Find where the given text appears and provide that cell's center as (X, Y) coordinate. 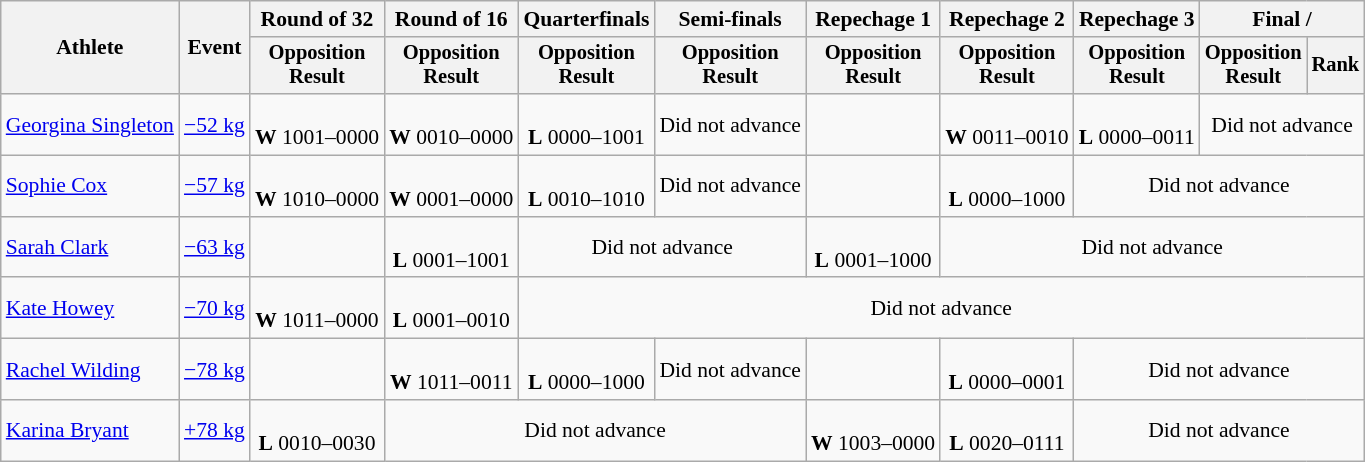
W 1011–0011 (451, 370)
Repechage 2 (1006, 19)
Round of 16 (451, 19)
L 0001–1001 (451, 248)
W 1003–0000 (873, 430)
−78 kg (214, 370)
Quarterfinals (586, 19)
Repechage 3 (1137, 19)
W 1011–0000 (317, 308)
Sarah Clark (90, 248)
−63 kg (214, 248)
Sophie Cox (90, 186)
W 0010–0000 (451, 124)
Georgina Singleton (90, 124)
W 0001–0000 (451, 186)
Repechage 1 (873, 19)
Kate Howey (90, 308)
Round of 32 (317, 19)
Karina Bryant (90, 430)
Event (214, 48)
W 0011–0010 (1006, 124)
L 0010–0030 (317, 430)
−52 kg (214, 124)
L 0001–0010 (451, 308)
Rank (1336, 66)
L 0000–0011 (1137, 124)
L 0000–1001 (586, 124)
Semi-finals (730, 19)
Rachel Wilding (90, 370)
Final / (1282, 19)
−70 kg (214, 308)
+78 kg (214, 430)
W 1010–0000 (317, 186)
L 0000–0001 (1006, 370)
−57 kg (214, 186)
L 0010–1010 (586, 186)
L 0020–0111 (1006, 430)
Athlete (90, 48)
W 1001–0000 (317, 124)
L 0001–1000 (873, 248)
